From the cell containing the given text, extract its center point as (X, Y) coordinate. 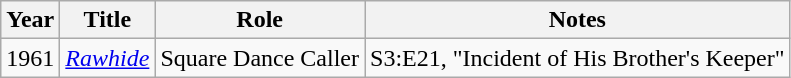
Notes (578, 20)
Year (30, 20)
Role (260, 20)
S3:E21, "Incident of His Brother's Keeper" (578, 58)
Rawhide (108, 58)
1961 (30, 58)
Title (108, 20)
Square Dance Caller (260, 58)
